Search for the cell housing the specified text and yield its [X, Y] center coordinate. 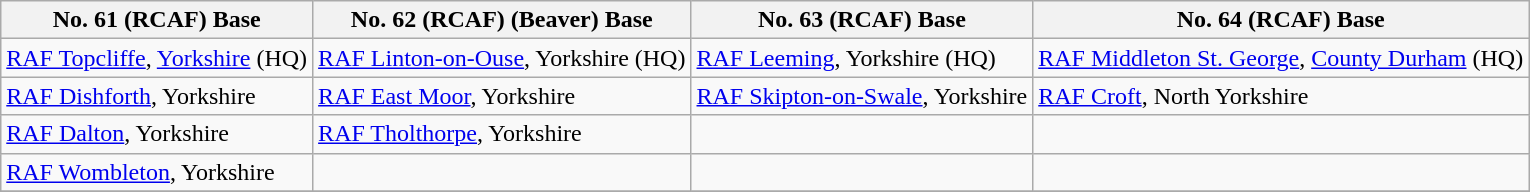
No. 62 (RCAF) (Beaver) Base [502, 20]
RAF Skipton-on-Swale, Yorkshire [862, 96]
RAF Dishforth, Yorkshire [157, 96]
RAF Middleton St. George, County Durham (HQ) [1281, 58]
RAF Leeming, Yorkshire (HQ) [862, 58]
RAF East Moor, Yorkshire [502, 96]
No. 63 (RCAF) Base [862, 20]
No. 64 (RCAF) Base [1281, 20]
RAF Linton-on-Ouse, Yorkshire (HQ) [502, 58]
No. 61 (RCAF) Base [157, 20]
RAF Tholthorpe, Yorkshire [502, 134]
RAF Wombleton, Yorkshire [157, 172]
RAF Topcliffe, Yorkshire (HQ) [157, 58]
RAF Croft, North Yorkshire [1281, 96]
RAF Dalton, Yorkshire [157, 134]
